For the text-containing cell, return its midpoint in [x, y] coordinate format. 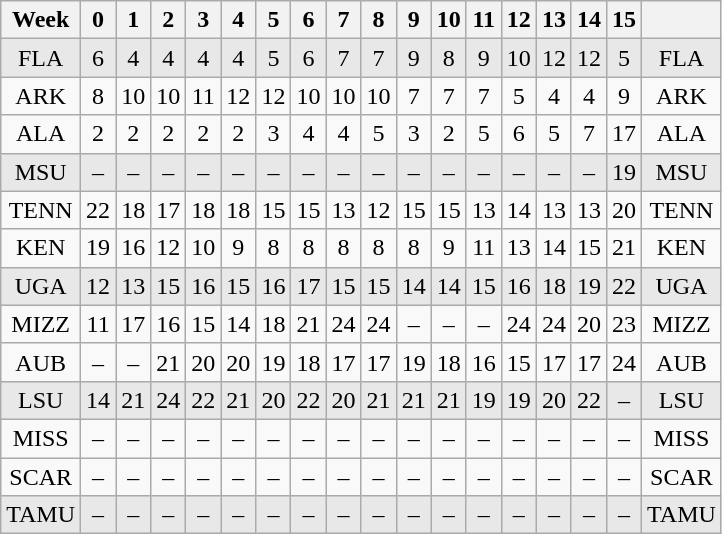
23 [624, 324]
0 [98, 20]
Week [41, 20]
1 [134, 20]
